Search for the cell housing the specified text and yield its (x, y) center coordinate. 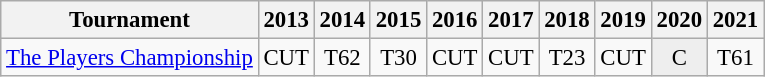
2018 (567, 20)
2013 (286, 20)
2014 (342, 20)
The Players Championship (130, 58)
2015 (398, 20)
2017 (511, 20)
Tournament (130, 20)
T30 (398, 58)
T23 (567, 58)
2020 (679, 20)
2016 (455, 20)
2019 (623, 20)
2021 (735, 20)
C (679, 58)
T62 (342, 58)
T61 (735, 58)
